Detect which cell encompasses the target text, then output its [X, Y] center coordinate. 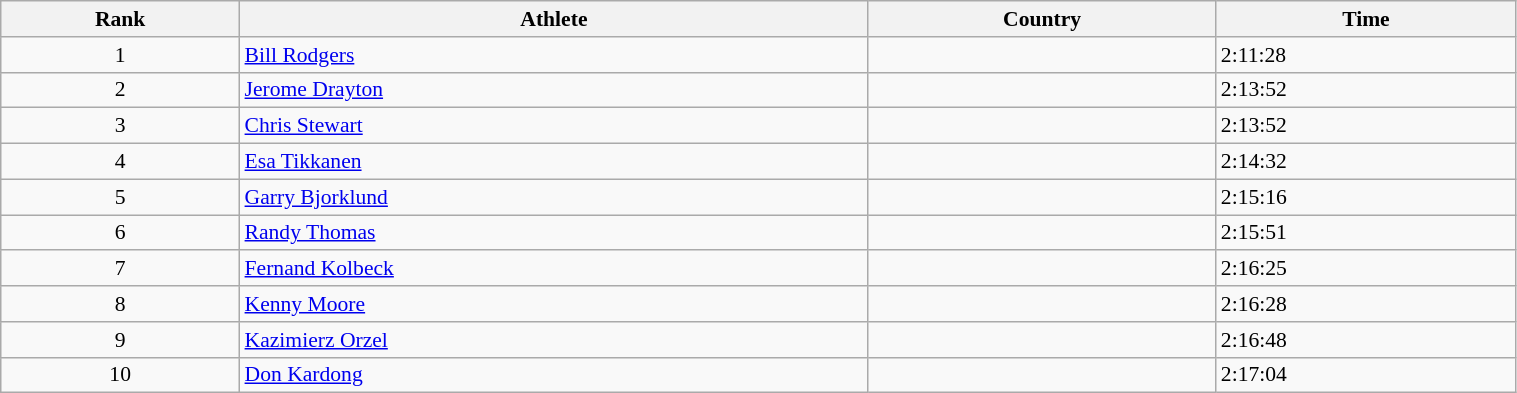
2:16:48 [1366, 340]
2:14:32 [1366, 162]
Rank [120, 19]
2:17:04 [1366, 375]
4 [120, 162]
Esa Tikkanen [554, 162]
2:16:25 [1366, 269]
Athlete [554, 19]
2:16:28 [1366, 304]
5 [120, 197]
Chris Stewart [554, 126]
Garry Bjorklund [554, 197]
2:15:51 [1366, 233]
7 [120, 269]
10 [120, 375]
2:15:16 [1366, 197]
Fernand Kolbeck [554, 269]
Kazimierz Orzel [554, 340]
Time [1366, 19]
Bill Rodgers [554, 55]
Country [1042, 19]
Randy Thomas [554, 233]
1 [120, 55]
9 [120, 340]
6 [120, 233]
2 [120, 90]
Kenny Moore [554, 304]
8 [120, 304]
2:11:28 [1366, 55]
3 [120, 126]
Jerome Drayton [554, 90]
Don Kardong [554, 375]
